Pinpoint the cell where the given text exists, returning its [x, y] midpoint coordinate. 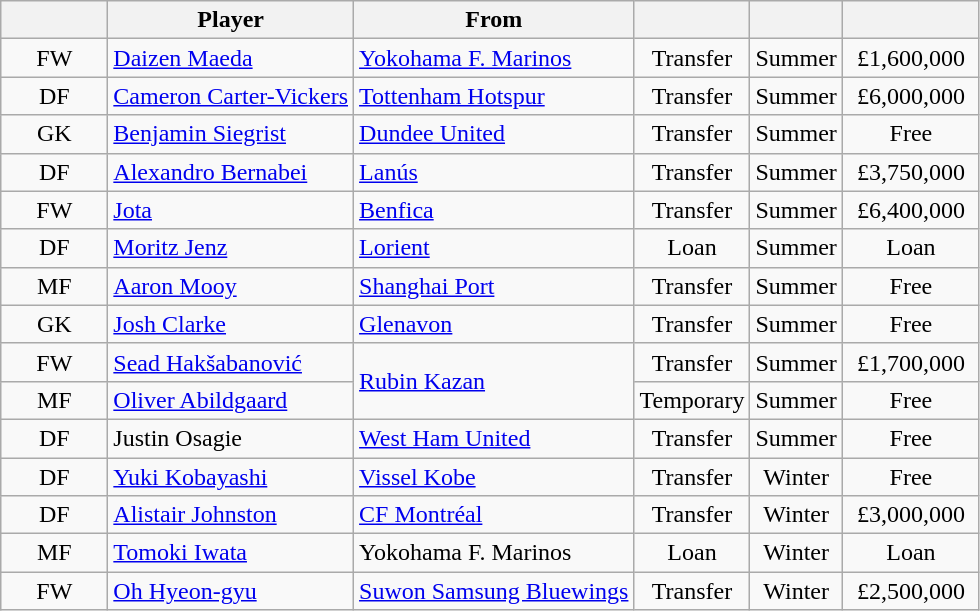
Benfica [494, 210]
Aaron Mooy [231, 286]
Jota [231, 210]
Sead Hakšabanović [231, 362]
Moritz Jenz [231, 248]
CF Montréal [494, 515]
Oliver Abildgaard [231, 400]
Suwon Samsung Bluewings [494, 591]
Lanús [494, 172]
Rubin Kazan [494, 381]
£6,400,000 [910, 210]
Cameron Carter-Vickers [231, 96]
£2,500,000 [910, 591]
Josh Clarke [231, 324]
£6,000,000 [910, 96]
Alistair Johnston [231, 515]
Lorient [494, 248]
£3,750,000 [910, 172]
Alexandro Bernabei [231, 172]
£3,000,000 [910, 515]
Yuki Kobayashi [231, 477]
Glenavon [494, 324]
Daizen Maeda [231, 58]
Shanghai Port [494, 286]
Dundee United [494, 134]
From [494, 20]
Tottenham Hotspur [494, 96]
Tomoki Iwata [231, 553]
Oh Hyeon-gyu [231, 591]
£1,600,000 [910, 58]
Benjamin Siegrist [231, 134]
West Ham United [494, 438]
Justin Osagie [231, 438]
Player [231, 20]
£1,700,000 [910, 362]
Temporary [692, 400]
Vissel Kobe [494, 477]
